Provide the [x, y] coordinate of the cell's center where the given text is located.  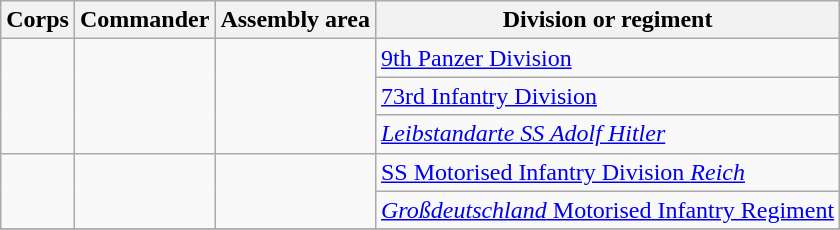
Großdeutschland Motorised Infantry Regiment [607, 210]
Leibstandarte SS Adolf Hitler [607, 134]
9th Panzer Division [607, 58]
Commander [144, 20]
73rd Infantry Division [607, 96]
Division or regiment [607, 20]
Corps [38, 20]
Assembly area [296, 20]
SS Motorised Infantry Division Reich [607, 172]
